Capture the cell that displays the provided text and extract its (X, Y) central coordinate. 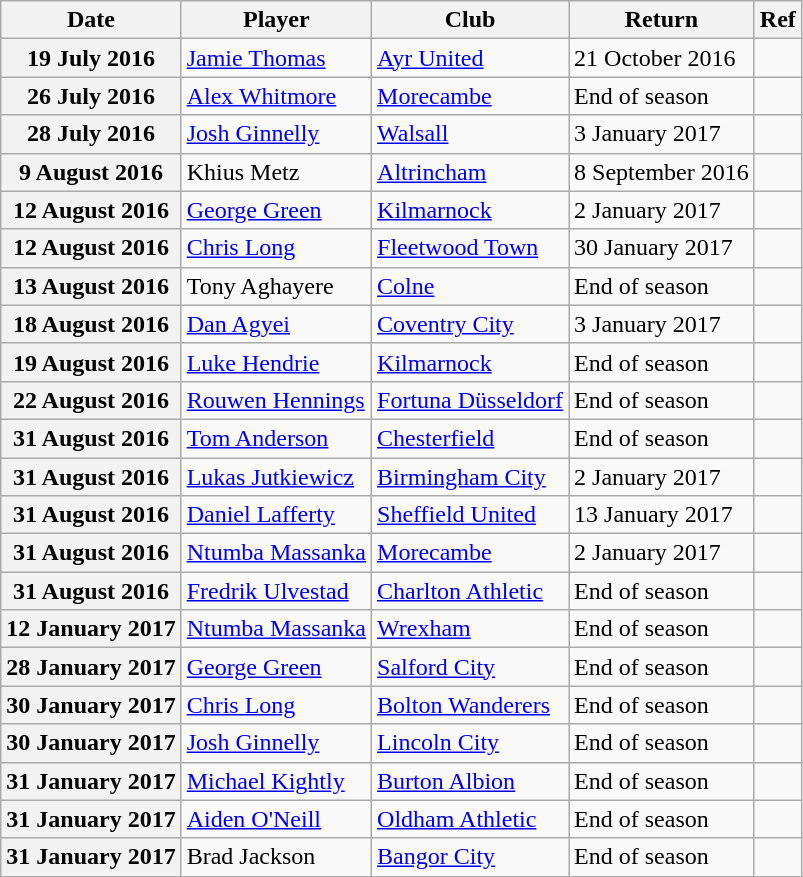
Chesterfield (470, 438)
Fleetwood Town (470, 248)
Ayr United (470, 58)
Bolton Wanderers (470, 705)
Date (91, 20)
21 October 2016 (662, 58)
13 January 2017 (662, 515)
Club (470, 20)
19 August 2016 (91, 362)
Alex Whitmore (276, 96)
Tony Aghayere (276, 286)
Birmingham City (470, 477)
Dan Agyei (276, 324)
Lincoln City (470, 743)
Jamie Thomas (276, 58)
Michael Kightly (276, 781)
Walsall (470, 134)
Brad Jackson (276, 857)
Burton Albion (470, 781)
8 September 2016 (662, 172)
Khius Metz (276, 172)
28 July 2016 (91, 134)
Salford City (470, 667)
Wrexham (470, 629)
Fredrik Ulvestad (276, 591)
Oldham Athletic (470, 819)
26 July 2016 (91, 96)
Lukas Jutkiewicz (276, 477)
Coventry City (470, 324)
13 August 2016 (91, 286)
Colne (470, 286)
Altrincham (470, 172)
Bangor City (470, 857)
18 August 2016 (91, 324)
Return (662, 20)
Fortuna Düsseldorf (470, 400)
Sheffield United (470, 515)
22 August 2016 (91, 400)
9 August 2016 (91, 172)
19 July 2016 (91, 58)
Aiden O'Neill (276, 819)
28 January 2017 (91, 667)
Daniel Lafferty (276, 515)
12 January 2017 (91, 629)
Ref (778, 20)
Tom Anderson (276, 438)
Luke Hendrie (276, 362)
Rouwen Hennings (276, 400)
Player (276, 20)
Charlton Athletic (470, 591)
